Pinpoint the cell where the given text exists, returning its [X, Y] midpoint coordinate. 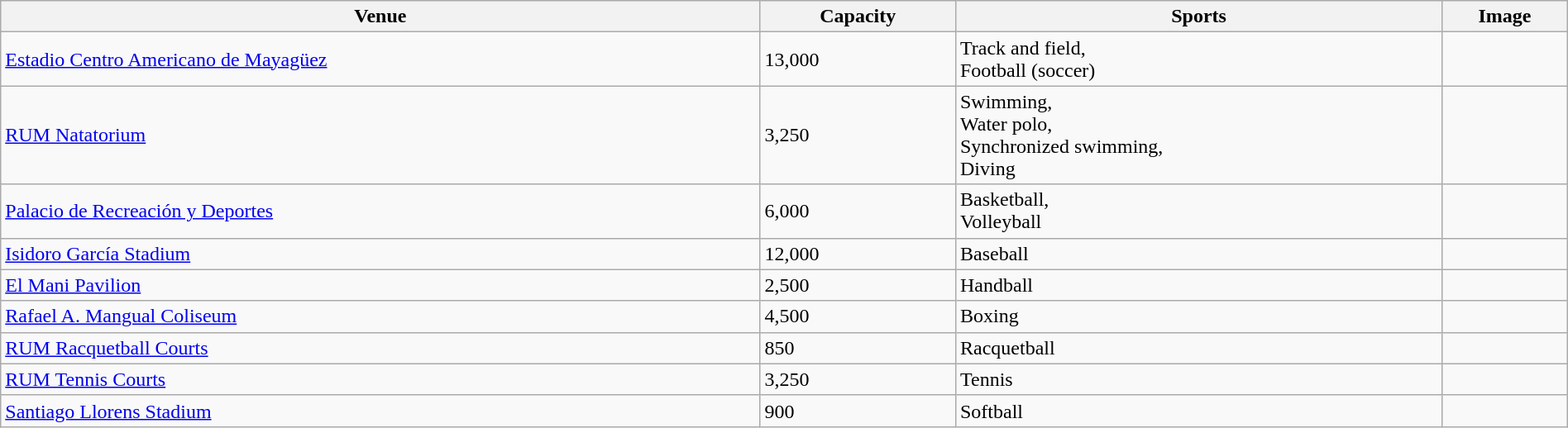
Boxing [1198, 316]
13,000 [858, 59]
Racquetball [1198, 348]
Track and field, Football (soccer) [1198, 59]
Rafael A. Mangual Coliseum [380, 316]
Venue [380, 17]
Palacio de Recreación y Deportes [380, 212]
Baseball [1198, 254]
El Mani Pavilion [380, 285]
Isidoro García Stadium [380, 254]
Capacity [858, 17]
Swimming, Water polo, Synchronized swimming, Diving [1198, 136]
2,500 [858, 285]
Image [1505, 17]
RUM Natatorium [380, 136]
RUM Tennis Courts [380, 379]
6,000 [858, 212]
RUM Racquetball Courts [380, 348]
850 [858, 348]
12,000 [858, 254]
Estadio Centro Americano de Mayagüez [380, 59]
900 [858, 411]
Softball [1198, 411]
Santiago Llorens Stadium [380, 411]
4,500 [858, 316]
Handball [1198, 285]
Basketball, Volleyball [1198, 212]
Tennis [1198, 379]
Sports [1198, 17]
